For the text-containing cell, return its midpoint in [X, Y] coordinate format. 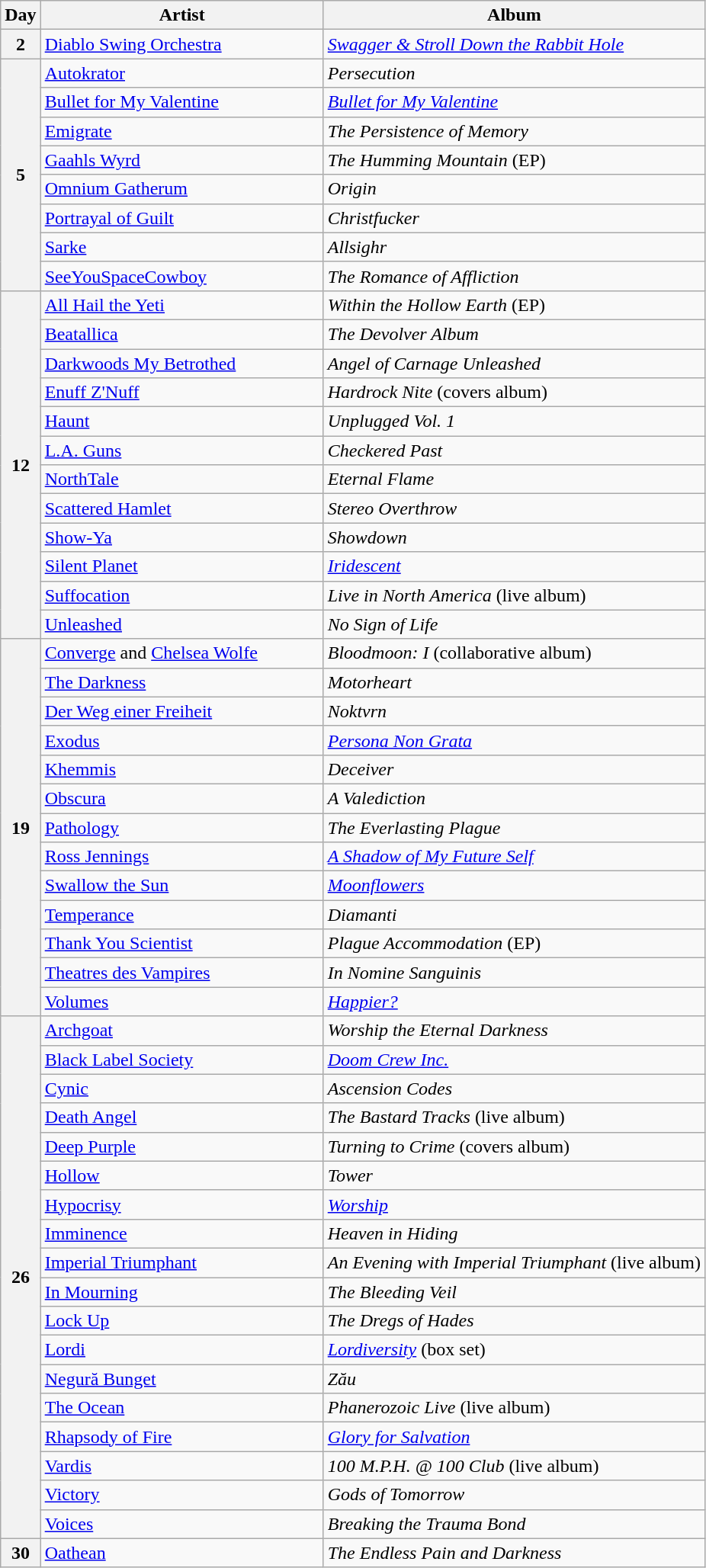
Omnium Gatherum [181, 189]
Ross Jennings [181, 857]
12 [21, 465]
Hollow [181, 1175]
Diablo Swing Orchestra [181, 44]
Gods of Tomorrow [514, 1495]
Haunt [181, 422]
19 [21, 828]
Motorheart [514, 682]
In Nomine Sanguinis [514, 973]
Showdown [514, 537]
Stereo Overthrow [514, 508]
L.A. Guns [181, 451]
Voices [181, 1524]
An Evening with Imperial Triumphant (live album) [514, 1262]
A Valediction [514, 798]
Worship [514, 1204]
SeeYouSpaceCowboy [181, 276]
The Everlasting Plague [514, 827]
Emigrate [181, 131]
Rhapsody of Fire [181, 1437]
Album [514, 15]
Plague Accommodation (EP) [514, 944]
Exodus [181, 740]
30 [21, 1553]
Ascension Codes [514, 1089]
2 [21, 44]
Show-Ya [181, 537]
Checkered Past [514, 451]
Converge and Chelsea Wolfe [181, 653]
The Persistence of Memory [514, 131]
Lock Up [181, 1321]
Deceiver [514, 769]
Noktvrn [514, 711]
Eternal Flame [514, 479]
The Endless Pain and Darkness [514, 1553]
Obscura [181, 798]
Negură Bunget [181, 1379]
Angel of Carnage Unleashed [514, 364]
Victory [181, 1495]
Breaking the Trauma Bond [514, 1524]
Lordiversity (box set) [514, 1350]
Happier? [514, 1002]
Pathology [181, 827]
Beatallica [181, 334]
Deep Purple [181, 1146]
Turning to Crime (covers album) [514, 1146]
Unleashed [181, 624]
The Bleeding Veil [514, 1292]
NorthTale [181, 479]
Iridescent [514, 566]
Sarke [181, 247]
Zău [514, 1379]
Suffocation [181, 595]
Persona Non Grata [514, 740]
Temperance [181, 915]
All Hail the Yeti [181, 305]
Christfucker [514, 218]
Day [21, 15]
26 [21, 1278]
Swagger & Stroll Down the Rabbit Hole [514, 44]
Moonflowers [514, 886]
Phanerozoic Live (live album) [514, 1408]
Der Weg einer Freiheit [181, 711]
Black Label Society [181, 1060]
Darkwoods My Betrothed [181, 364]
Allsighr [514, 247]
Volumes [181, 1002]
Diamanti [514, 915]
Live in North America (live album) [514, 595]
Swallow the Sun [181, 886]
100 M.P.H. @ 100 Club (live album) [514, 1466]
Portrayal of Guilt [181, 218]
Imminence [181, 1233]
In Mourning [181, 1292]
Lordi [181, 1350]
Heaven in Hiding [514, 1233]
Within the Hollow Earth (EP) [514, 305]
The Dregs of Hades [514, 1321]
The Bastard Tracks (live album) [514, 1117]
5 [21, 175]
Unplugged Vol. 1 [514, 422]
Tower [514, 1175]
The Ocean [181, 1408]
Gaahls Wyrd [181, 160]
Imperial Triumphant [181, 1262]
Hypocrisy [181, 1204]
Enuff Z'Nuff [181, 393]
Khemmis [181, 769]
Hardrock Nite (covers album) [514, 393]
Archgoat [181, 1031]
Death Angel [181, 1117]
A Shadow of My Future Self [514, 857]
Origin [514, 189]
The Darkness [181, 682]
No Sign of Life [514, 624]
The Humming Mountain (EP) [514, 160]
Glory for Salvation [514, 1437]
The Romance of Affliction [514, 276]
Persecution [514, 73]
Silent Planet [181, 566]
Scattered Hamlet [181, 508]
Vardis [181, 1466]
Autokrator [181, 73]
Artist [181, 15]
Doom Crew Inc. [514, 1060]
Worship the Eternal Darkness [514, 1031]
Bloodmoon: I (collaborative album) [514, 653]
Theatres des Vampires [181, 973]
Cynic [181, 1089]
Oathean [181, 1553]
The Devolver Album [514, 334]
Thank You Scientist [181, 944]
